Locate the cell with the specified text and output its [x, y] center coordinate. 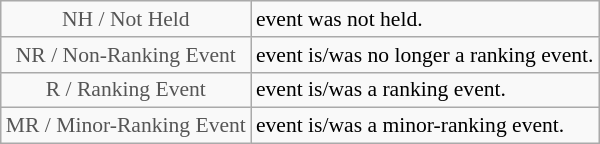
event is/was no longer a ranking event. [425, 55]
NH / Not Held [126, 19]
MR / Minor-Ranking Event [126, 126]
NR / Non-Ranking Event [126, 55]
event was not held. [425, 19]
R / Ranking Event [126, 90]
event is/was a minor-ranking event. [425, 126]
event is/was a ranking event. [425, 90]
